Output the [X, Y] coordinate of the center of the cell containing the given text.  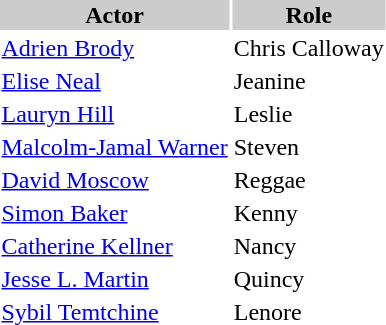
Chris Calloway [308, 48]
Quincy [308, 279]
Leslie [308, 114]
Steven [308, 147]
David Moscow [114, 180]
Role [308, 15]
Jeanine [308, 81]
Nancy [308, 246]
Actor [114, 15]
Kenny [308, 213]
Lauryn Hill [114, 114]
Reggae [308, 180]
Simon Baker [114, 213]
Catherine Kellner [114, 246]
Malcolm-Jamal Warner [114, 147]
Elise Neal [114, 81]
Jesse L. Martin [114, 279]
Adrien Brody [114, 48]
